From the cell containing the given text, extract its center point as (X, Y) coordinate. 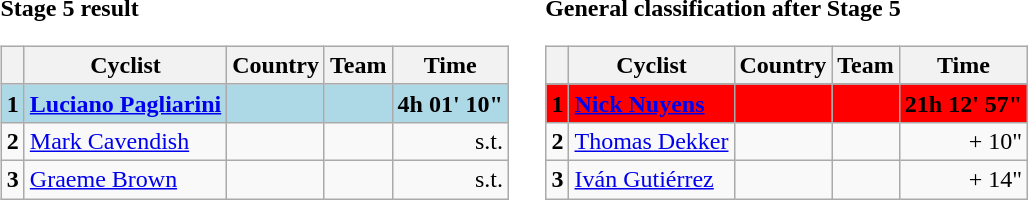
+ 14" (963, 179)
Thomas Dekker (652, 141)
Nick Nuyens (652, 103)
Graeme Brown (125, 179)
Mark Cavendish (125, 141)
+ 10" (963, 141)
Iván Gutiérrez (652, 179)
Luciano Pagliarini (125, 103)
21h 12' 57" (963, 103)
4h 01' 10" (450, 103)
